Capture the cell that displays the provided text and extract its [x, y] central coordinate. 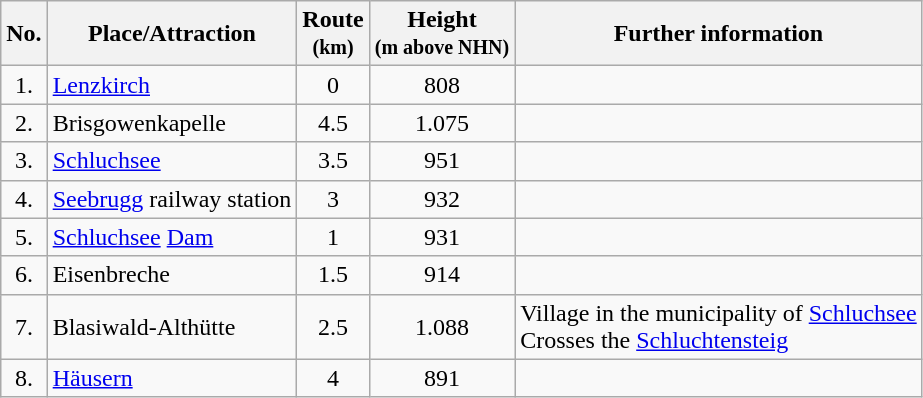
Seebrugg railway station [172, 199]
1.075 [442, 123]
3.5 [333, 161]
1.5 [333, 275]
808 [442, 85]
0 [333, 85]
4. [24, 199]
No. [24, 34]
914 [442, 275]
6. [24, 275]
1.088 [442, 326]
4 [333, 378]
Schluchsee Dam [172, 237]
1. [24, 85]
932 [442, 199]
7. [24, 326]
Height (m above NHN) [442, 34]
Further information [719, 34]
Place/Attraction [172, 34]
Brisgowenkapelle [172, 123]
3 [333, 199]
4.5 [333, 123]
1 [333, 237]
Village in the municipality of SchluchseeCrosses the Schluchtensteig [719, 326]
931 [442, 237]
Lenzkirch [172, 85]
Eisenbreche [172, 275]
3. [24, 161]
2.5 [333, 326]
Blasiwald-Althütte [172, 326]
Häusern [172, 378]
Route (km) [333, 34]
Schluchsee [172, 161]
891 [442, 378]
951 [442, 161]
2. [24, 123]
8. [24, 378]
5. [24, 237]
